Detect which cell encompasses the target text, then output its [X, Y] center coordinate. 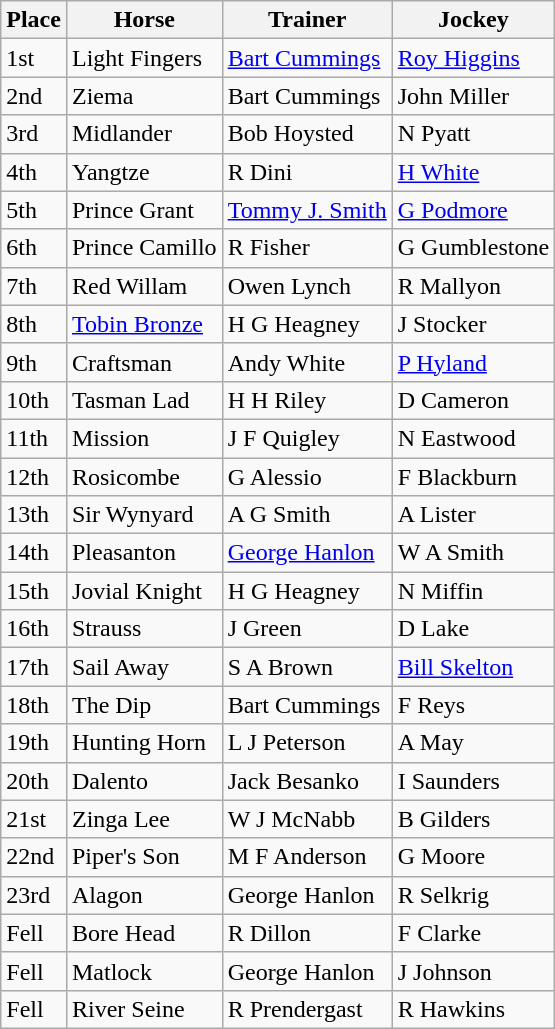
2nd [34, 96]
12th [34, 477]
D Lake [473, 629]
6th [34, 248]
Ziema [144, 96]
R Fisher [307, 248]
Bob Hoysted [307, 134]
F Reys [473, 705]
Rosicombe [144, 477]
14th [34, 553]
17th [34, 667]
Piper's Son [144, 857]
S A Brown [307, 667]
10th [34, 400]
J Stocker [473, 324]
Prince Camillo [144, 248]
18th [34, 705]
Owen Lynch [307, 286]
Prince Grant [144, 210]
16th [34, 629]
11th [34, 438]
19th [34, 743]
J F Quigley [307, 438]
L J Peterson [307, 743]
G Gumblestone [473, 248]
John Miller [473, 96]
F Clarke [473, 933]
3rd [34, 134]
Midlander [144, 134]
Tobin Bronze [144, 324]
Yangtze [144, 172]
8th [34, 324]
Sir Wynyard [144, 515]
A G Smith [307, 515]
Alagon [144, 895]
H White [473, 172]
Craftsman [144, 362]
1st [34, 58]
Mission [144, 438]
4th [34, 172]
Trainer [307, 20]
Roy Higgins [473, 58]
Pleasanton [144, 553]
Place [34, 20]
7th [34, 286]
R Dillon [307, 933]
Bore Head [144, 933]
G Podmore [473, 210]
Light Fingers [144, 58]
B Gilders [473, 819]
W A Smith [473, 553]
Andy White [307, 362]
Bill Skelton [473, 667]
Jovial Knight [144, 591]
R Mallyon [473, 286]
R Dini [307, 172]
D Cameron [473, 400]
A Lister [473, 515]
R Selkrig [473, 895]
A May [473, 743]
M F Anderson [307, 857]
The Dip [144, 705]
N Miffin [473, 591]
R Prendergast [307, 1009]
I Saunders [473, 781]
Jockey [473, 20]
J Green [307, 629]
River Seine [144, 1009]
9th [34, 362]
J Johnson [473, 971]
R Hawkins [473, 1009]
W J McNabb [307, 819]
Zinga Lee [144, 819]
Horse [144, 20]
G Alessio [307, 477]
P Hyland [473, 362]
20th [34, 781]
13th [34, 515]
22nd [34, 857]
Jack Besanko [307, 781]
15th [34, 591]
Sail Away [144, 667]
Strauss [144, 629]
F Blackburn [473, 477]
N Eastwood [473, 438]
Dalento [144, 781]
Hunting Horn [144, 743]
G Moore [473, 857]
23rd [34, 895]
Tasman Lad [144, 400]
Red Willam [144, 286]
21st [34, 819]
N Pyatt [473, 134]
H H Riley [307, 400]
5th [34, 210]
Tommy J. Smith [307, 210]
Matlock [144, 971]
